Provide the (X, Y) coordinate of the cell's center where the given text is located.  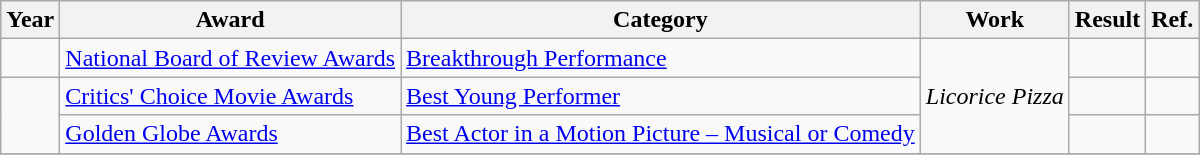
Licorice Pizza (994, 96)
Work (994, 20)
Year (30, 20)
Critics' Choice Movie Awards (230, 96)
National Board of Review Awards (230, 58)
Golden Globe Awards (230, 134)
Breakthrough Performance (661, 58)
Ref. (1172, 20)
Award (230, 20)
Category (661, 20)
Best Actor in a Motion Picture – Musical or Comedy (661, 134)
Best Young Performer (661, 96)
Result (1107, 20)
